Detect which cell encompasses the target text, then output its [X, Y] center coordinate. 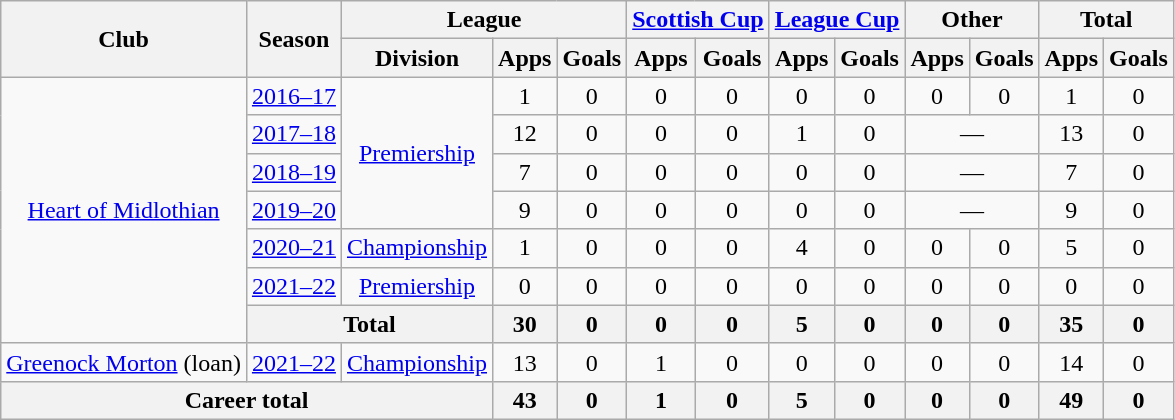
14 [1071, 362]
49 [1071, 400]
League Cup [837, 20]
30 [525, 324]
Greenock Morton (loan) [124, 362]
43 [525, 400]
Other [972, 20]
2020–21 [294, 248]
4 [802, 248]
Heart of Midlothian [124, 210]
Career total [247, 400]
35 [1071, 324]
Season [294, 39]
2016–17 [294, 96]
Division [416, 58]
League [484, 20]
2018–19 [294, 172]
Scottish Cup [698, 20]
2019–20 [294, 210]
Club [124, 39]
12 [525, 134]
2017–18 [294, 134]
